Identify which cell holds the provided text, then report its (x, y) central coordinate. 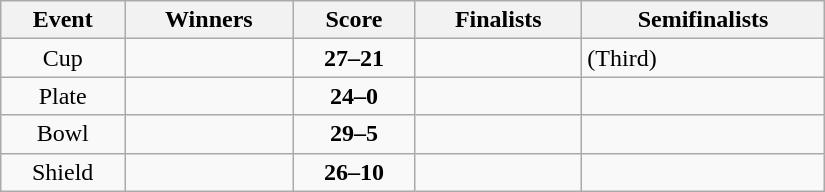
Bowl (63, 134)
26–10 (354, 172)
24–0 (354, 96)
Event (63, 20)
Finalists (498, 20)
(Third) (703, 58)
Cup (63, 58)
Plate (63, 96)
29–5 (354, 134)
27–21 (354, 58)
Semifinalists (703, 20)
Score (354, 20)
Shield (63, 172)
Winners (210, 20)
